Scan for the cell matching the given text and deliver its (X, Y) coordinate at center. 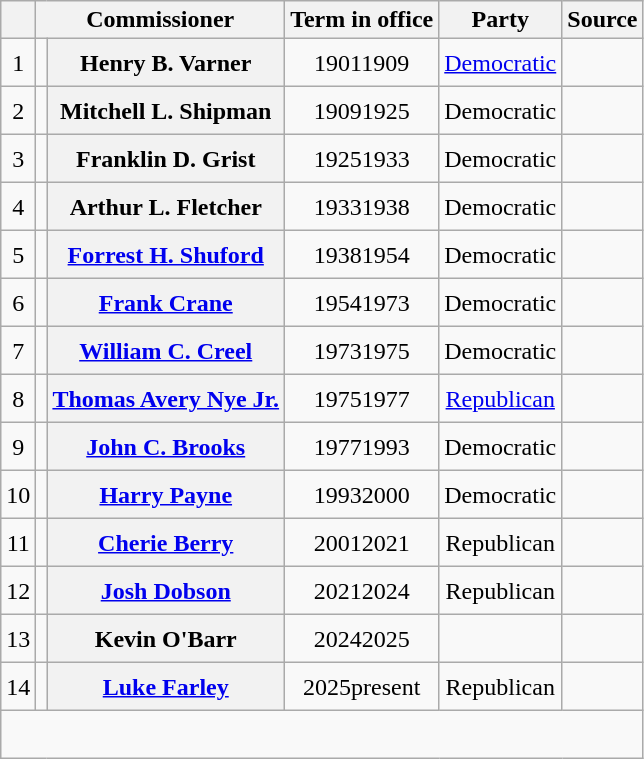
19771993 (362, 447)
20242025 (362, 639)
9 (18, 447)
19091925 (362, 111)
John C. Brooks (166, 447)
2025present (362, 687)
13 (18, 639)
19011909 (362, 63)
19381954 (362, 255)
19751977 (362, 399)
Franklin D. Grist (166, 159)
Harry Payne (166, 495)
7 (18, 351)
11 (18, 543)
Luke Farley (166, 687)
Frank Crane (166, 303)
1 (18, 63)
12 (18, 591)
19331938 (362, 207)
Arthur L. Fletcher (166, 207)
19541973 (362, 303)
Commissioner (160, 20)
6 (18, 303)
19932000 (362, 495)
2 (18, 111)
Forrest H. Shuford (166, 255)
19731975 (362, 351)
3 (18, 159)
14 (18, 687)
Cherie Berry (166, 543)
Kevin O'Barr (166, 639)
Term in office (362, 20)
10 (18, 495)
Mitchell L. Shipman (166, 111)
20012021 (362, 543)
20212024 (362, 591)
Thomas Avery Nye Jr. (166, 399)
8 (18, 399)
Henry B. Varner (166, 63)
William C. Creel (166, 351)
Party (500, 20)
5 (18, 255)
4 (18, 207)
Josh Dobson (166, 591)
Source (602, 20)
19251933 (362, 159)
